Pinpoint the cell where the given text exists, returning its (X, Y) midpoint coordinate. 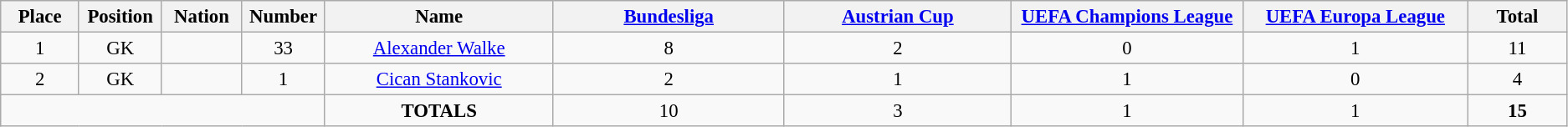
Total (1518, 17)
Alexander Walke (438, 48)
3 (898, 111)
UEFA Champions League (1127, 17)
11 (1518, 48)
Cican Stankovic (438, 79)
10 (669, 111)
Name (438, 17)
UEFA Europa League (1355, 17)
Position (120, 17)
15 (1518, 111)
8 (669, 48)
Austrian Cup (898, 17)
33 (283, 48)
Place (40, 17)
Nation (202, 17)
TOTALS (438, 111)
Number (283, 17)
Bundesliga (669, 17)
4 (1518, 79)
